Determine the [x, y] coordinate at the center of the cell enclosing the given text.  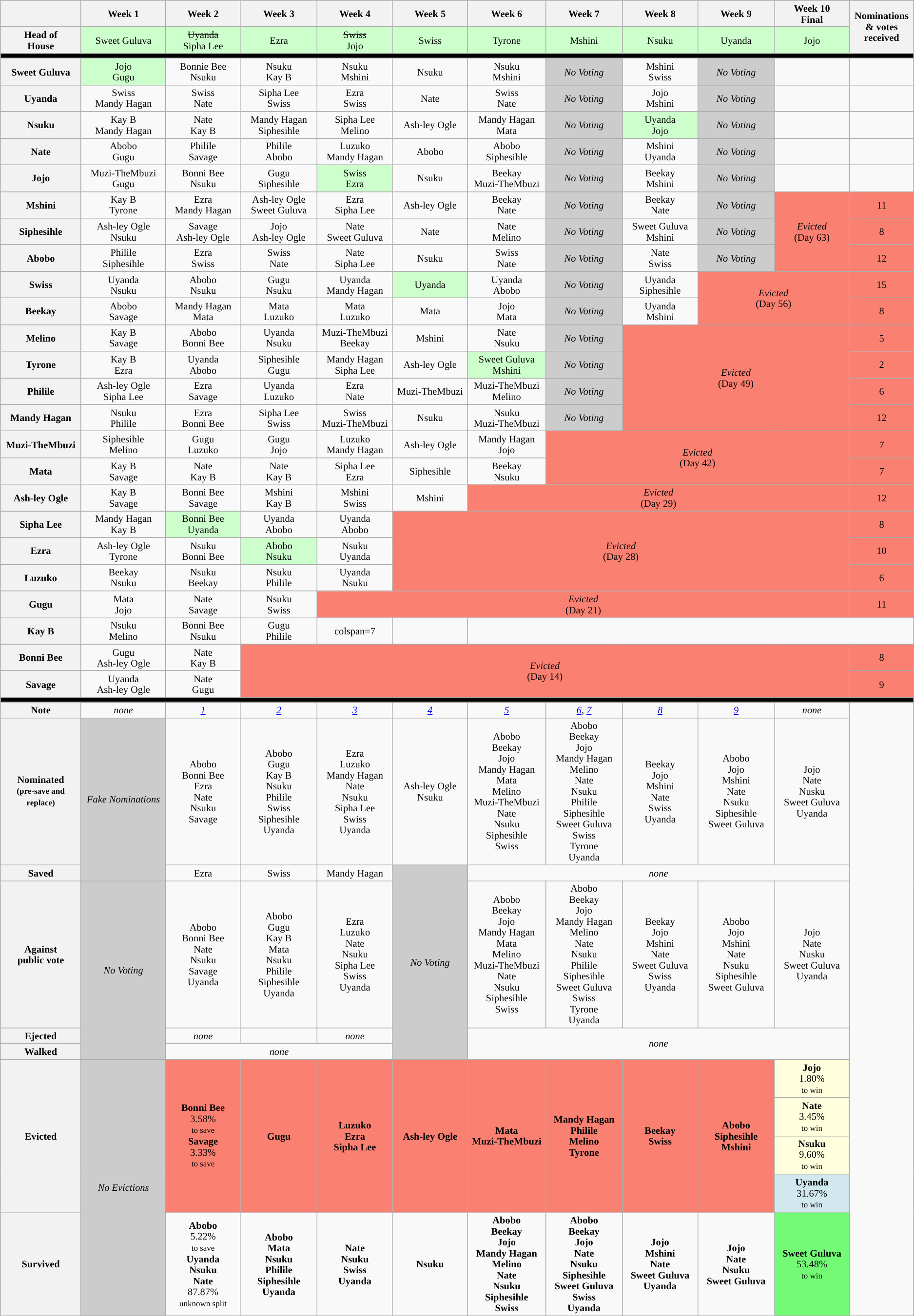
AboboGuguKay BMataNsukuPhilileSiphesihleUyanda [279, 954]
Muzi-TheMbuziMelino [506, 391]
NsukuBeekay [203, 578]
PhilileSiphesihle [123, 258]
NsukuBonni Bee [203, 551]
Savage [41, 684]
Week 5 [430, 14]
1 [203, 710]
UyandaMandy Hagan [355, 285]
JojoGugu [123, 71]
GuguSiphesihle [279, 178]
PhilileSavage [203, 151]
Week 3 [279, 14]
Evicted(Day 14) [545, 670]
Mandy HaganSipha Lee [355, 364]
Uyanda Nsuku [355, 578]
Head ofHouse [41, 40]
Mandy HaganJojo [506, 444]
NateMelino [506, 231]
Survived [41, 1264]
SwissJojo [355, 40]
Bonni Bee3.58%to saveSavage3.33%to save [203, 1136]
Week 4 [355, 14]
BeekayJojoMshiniNateSwissUyanda [660, 791]
NsukuKay B [279, 71]
Kay BEzra [123, 364]
Week 10Final [812, 14]
Sipha LeeMelino [355, 125]
AboboBeekayJojoNateNsukuSiphesihleSweet GuluvaSwissUyanda [584, 1264]
Ash-ley OgleTyrone [123, 551]
AboboGugu [123, 151]
Nsuku9.60%to win [812, 1155]
NateSipha Lee [355, 258]
Bonni BeeSavage [203, 498]
UyandaJojo [660, 125]
BeekaySwiss [660, 1136]
Muzi-TheMbuziBeekay [355, 338]
Week 9 [736, 14]
AboboSavage [123, 311]
Againstpublic vote [41, 954]
Ejected [41, 1035]
EzraMandy Hagan [203, 205]
Week 6 [506, 14]
AboboSiphesihle [506, 151]
GuguJojo [279, 444]
UyandaLuzuko [279, 391]
BeekayMuzi-TheMbuzi [506, 178]
Bonni BeeUyanda [203, 524]
Note [41, 710]
UyandaMshini [660, 311]
Beekay [41, 311]
Sweet Guluva53.48%to win [812, 1264]
Mandy HaganKay B [123, 524]
Kay B [41, 630]
UyandaAsh-ley Ogle [123, 684]
BeekayJojoMshiniNateSweet GuluvaSwissUyanda [660, 954]
NateNsuku [506, 338]
GuguNsuku [279, 285]
LuzukoEzraSipha Lee [355, 1136]
Muzi-TheMbuziGugu [123, 178]
Sipha Lee [41, 524]
MataJojo [123, 604]
Mandy HaganSiphesihle [279, 125]
Kay BTyrone [123, 205]
NateNsukuSwissUyanda [355, 1264]
4 [430, 710]
AboboBeekayJojoMandy HaganMelinoNateNsukuSiphesihleSwiss [506, 1264]
Nate3.45%to win [812, 1117]
EzraLuzukoNateNsukuSipha LeeSwissUyanda [355, 954]
GuguPhilile [279, 630]
SwissEzra [355, 178]
AboboGuguKay BNsukuPhilileSwissSiphesihleUyanda [279, 791]
NateSweet Guluva [355, 231]
Jojo1.80%to win [812, 1079]
PhilileAbobo [279, 151]
Bonnie BeeNsuku [203, 71]
SwissMandy Hagan [123, 98]
Kay BMandy Hagan [123, 125]
EzraSipha Lee [355, 205]
Mandy HaganPhilileMelinoTyrone [584, 1136]
Evicted(Day 29) [658, 498]
NsukuSwiss [279, 604]
Evicted(Day 28) [621, 551]
NsukuUyanda [355, 551]
UyandaSiphesihle [660, 285]
SwissMuzi-TheMbuzi [355, 418]
GuguLuzuko [203, 444]
JojoNateNsukuSweet Guluva [736, 1264]
Uyanda31.67%to win [812, 1194]
MataMuzi-TheMbuzi [506, 1136]
Luzuko [41, 578]
10 [881, 551]
JojoAsh-ley Ogle [279, 231]
NateSavage [203, 604]
EzraLuzukoMandy Hagan NateNsukuSipha LeeSwissUyanda [355, 791]
EzraNate [355, 391]
Sipha LeeEzra [355, 471]
MshiniKay B [279, 498]
AboboBonni Bee [203, 338]
NsukuMuzi-TheMbuzi [506, 418]
SiphesihleMelino [123, 444]
Fake Nominations [123, 799]
Evicted(Day 63) [812, 231]
colspan=7 [355, 630]
GuguAsh-ley Ogle [123, 658]
Saved [41, 873]
Philile [41, 391]
Evicted(Day 49) [736, 378]
Week 7 [584, 14]
JojoMshiniNateSweet GuluvaUyanda [660, 1264]
Week 8 [660, 14]
NateSwiss [660, 258]
Abobo5.22%to saveUyandaNsukuNate87.87%unknown split [203, 1264]
AboboBonni BeeNateNsukuSavageUyanda [203, 954]
Bonni Bee [41, 658]
Evicted(Day 42) [697, 457]
EzraBonni Bee [203, 418]
Walked [41, 1051]
Evicted [41, 1136]
Ash-ley OgleSipha Lee [123, 391]
6, 7 [584, 710]
MshiniUyanda [660, 151]
JojoMshini [660, 98]
Nominations& votesreceived [881, 26]
15 [881, 285]
UyandaSipha Lee [203, 40]
3 [355, 710]
AboboSiphesihleMshini [736, 1136]
BeekayMshini [660, 178]
Evicted(Day 21) [583, 604]
AboboBonni BeeEzraNateNsukuSavage [203, 791]
NateGugu [203, 684]
EzraSavage [203, 391]
No Evictions [123, 1188]
Week 1 [123, 14]
NsukuMelino [123, 630]
Melino [41, 338]
Evicted(Day 56) [773, 298]
SiphesihleGugu [279, 364]
JojoMata [506, 311]
SavageAsh-ley Ogle [203, 231]
Ash-ley OgleSweet Guluva [279, 205]
AboboMataNsukuPhilileSiphesihleUyanda [279, 1264]
Nominated(pre-save and replace) [41, 791]
Week 2 [203, 14]
